Identify which cell holds the provided text, then report its [x, y] central coordinate. 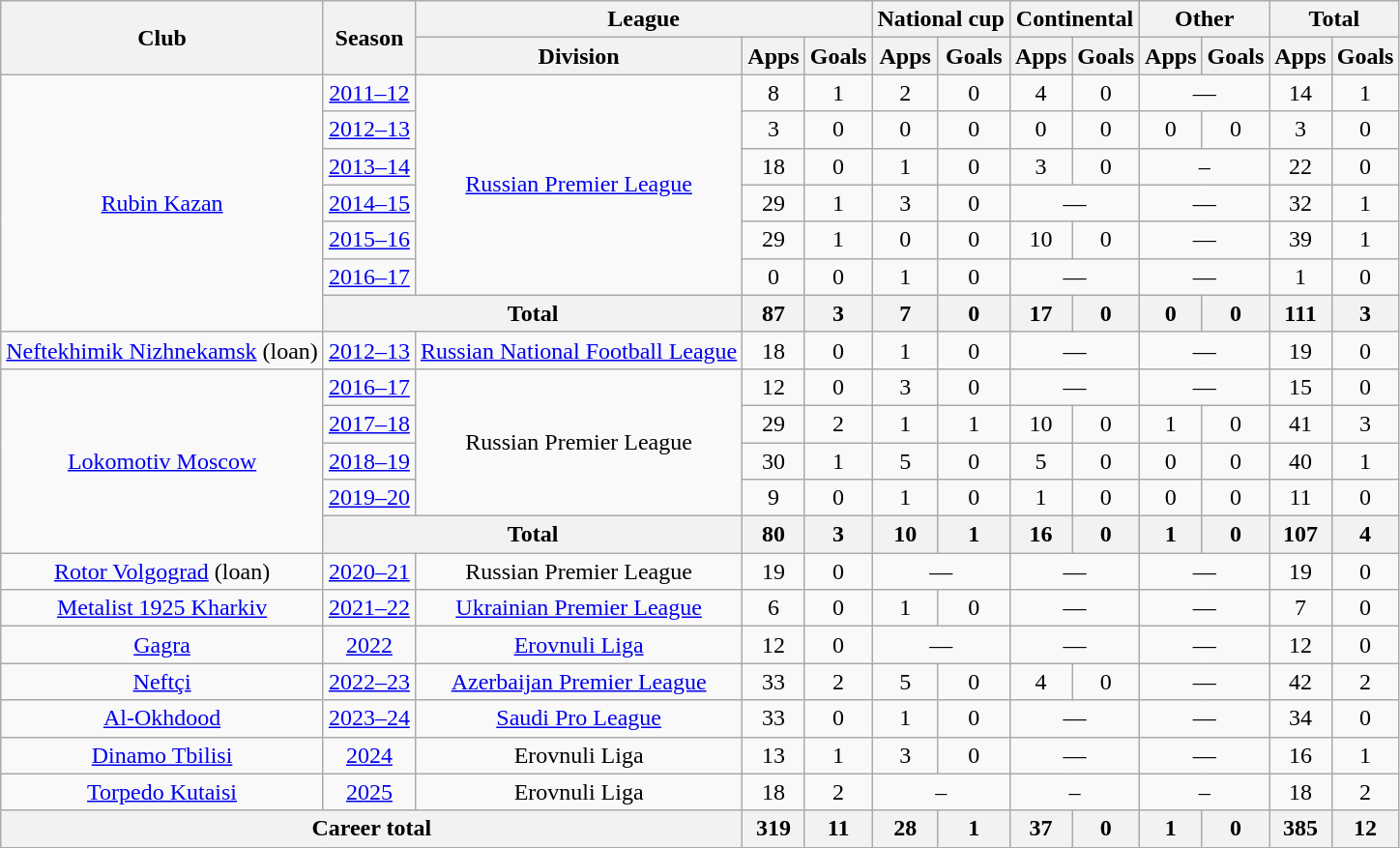
Other [1205, 19]
Lokomotiv Moscow [162, 460]
37 [1040, 829]
41 [1300, 424]
2017–18 [369, 424]
Al-Okhdood [162, 718]
2022–23 [369, 682]
Gagra [162, 645]
22 [1300, 166]
2013–14 [369, 166]
80 [773, 535]
2015–16 [369, 240]
39 [1300, 240]
2020–21 [369, 571]
2022 [369, 645]
2011–12 [369, 93]
87 [773, 313]
40 [1300, 461]
Saudi Pro League [578, 718]
6 [773, 608]
2024 [369, 755]
Azerbaijan Premier League [578, 682]
Ukrainian Premier League [578, 608]
15 [1300, 387]
9 [773, 498]
Club [162, 38]
League [644, 19]
Season [369, 38]
2014–15 [369, 203]
42 [1300, 682]
Rubin Kazan [162, 203]
385 [1300, 829]
National cup [941, 19]
Division [578, 56]
8 [773, 93]
17 [1040, 313]
2019–20 [369, 498]
Russian National Football League [578, 350]
Career total [371, 829]
2025 [369, 792]
319 [773, 829]
111 [1300, 313]
Continental [1074, 19]
Torpedo Kutaisi [162, 792]
2021–22 [369, 608]
13 [773, 755]
14 [1300, 93]
34 [1300, 718]
Metalist 1925 Kharkiv [162, 608]
107 [1300, 535]
Dinamo Tbilisi [162, 755]
28 [905, 829]
Neftekhimik Nizhnekamsk (loan) [162, 350]
30 [773, 461]
Neftçi [162, 682]
2018–19 [369, 461]
32 [1300, 203]
2023–24 [369, 718]
Rotor Volgograd (loan) [162, 571]
